Return (X, Y) of the center of cell containing provided text 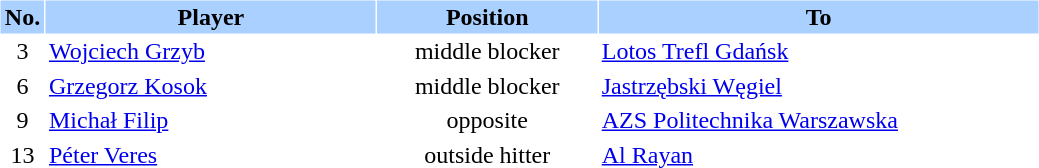
Grzegorz Kosok (211, 86)
Michał Filip (211, 120)
No. (22, 16)
opposite (487, 120)
AZS Politechnika Warszawska (819, 120)
6 (22, 86)
Jastrzębski Węgiel (819, 86)
9 (22, 120)
To (819, 16)
Wojciech Grzyb (211, 52)
3 (22, 52)
Player (211, 16)
Lotos Trefl Gdańsk (819, 52)
Position (487, 16)
